Output the [x, y] coordinate of the center of the cell containing the given text.  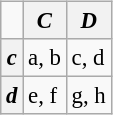
C [45, 21]
a, b [45, 58]
c [12, 58]
g, h [88, 96]
c, d [88, 58]
d [12, 96]
D [88, 21]
e, f [45, 96]
